Return (x, y) of the center of cell containing provided text 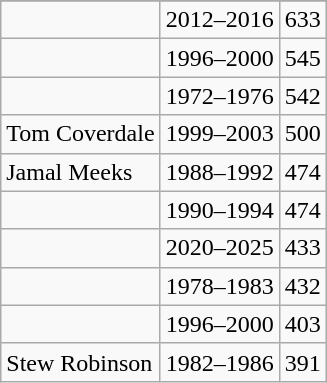
Tom Coverdale (80, 134)
2012–2016 (220, 20)
Jamal Meeks (80, 172)
433 (302, 248)
432 (302, 286)
2020–2025 (220, 248)
500 (302, 134)
1999–2003 (220, 134)
1990–1994 (220, 210)
542 (302, 96)
1972–1976 (220, 96)
1988–1992 (220, 172)
1978–1983 (220, 286)
1982–1986 (220, 362)
391 (302, 362)
633 (302, 20)
Stew Robinson (80, 362)
545 (302, 58)
403 (302, 324)
